Find where the given text appears and provide that cell's center as [X, Y] coordinate. 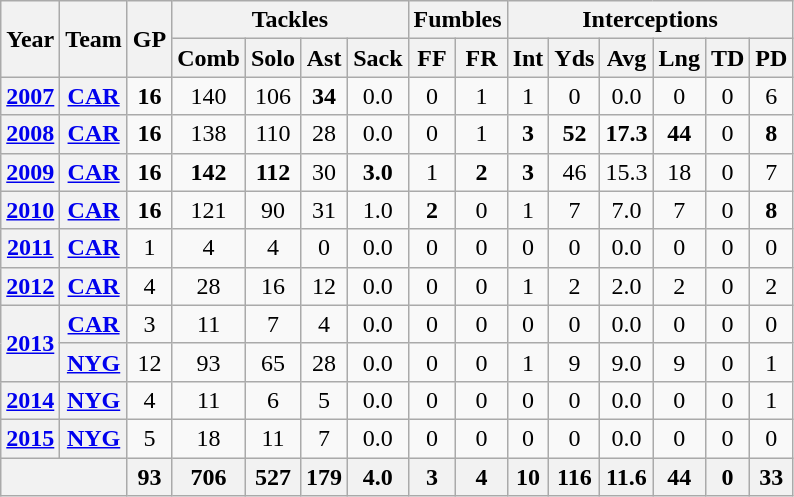
TD [727, 58]
2008 [30, 134]
7.0 [626, 210]
2013 [30, 343]
142 [209, 172]
Yds [574, 58]
65 [272, 362]
110 [272, 134]
Avg [626, 58]
30 [324, 172]
140 [209, 96]
2007 [30, 96]
17.3 [626, 134]
112 [272, 172]
106 [272, 96]
Fumbles [458, 20]
31 [324, 210]
GP [149, 39]
Tackles [290, 20]
138 [209, 134]
FR [482, 58]
527 [272, 477]
FF [432, 58]
2009 [30, 172]
2014 [30, 400]
121 [209, 210]
Sack [378, 58]
Int [528, 58]
90 [272, 210]
1.0 [378, 210]
706 [209, 477]
2015 [30, 438]
179 [324, 477]
PD [772, 58]
Team [94, 39]
2010 [30, 210]
10 [528, 477]
2.0 [626, 286]
52 [574, 134]
46 [574, 172]
116 [574, 477]
2012 [30, 286]
Solo [272, 58]
Lng [679, 58]
9.0 [626, 362]
Ast [324, 58]
Interceptions [650, 20]
Comb [209, 58]
3.0 [378, 172]
11.6 [626, 477]
34 [324, 96]
4.0 [378, 477]
Year [30, 39]
15.3 [626, 172]
33 [772, 477]
2011 [30, 248]
